Determine the [X, Y] coordinate at the center of the cell enclosing the given text.  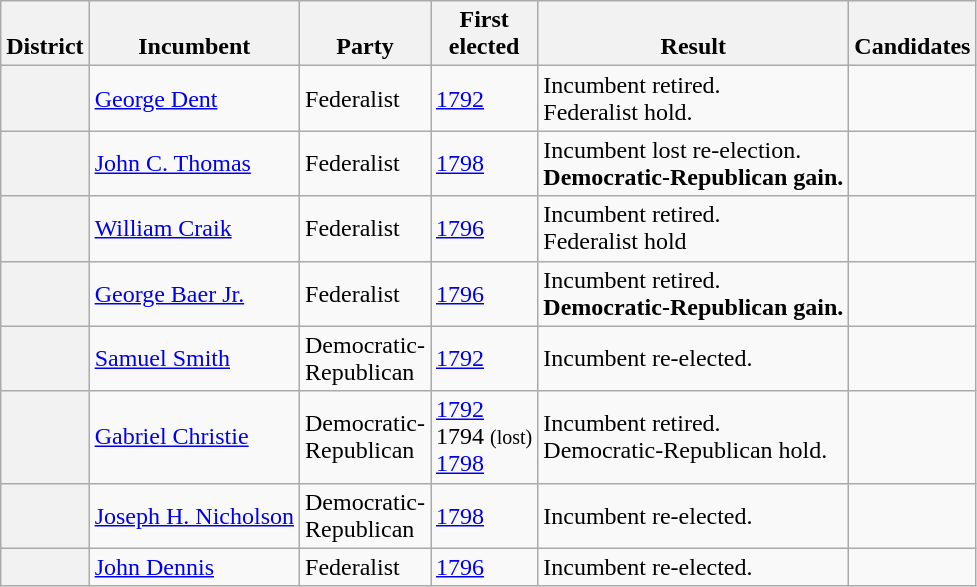
George Baer Jr. [194, 294]
Incumbent [194, 34]
Joseph H. Nicholson [194, 516]
George Dent [194, 98]
John C. Thomas [194, 164]
Incumbent retired.Democratic-Republican hold. [694, 437]
Candidates [912, 34]
Samuel Smith [194, 358]
Incumbent retired.Democratic-Republican gain. [694, 294]
Gabriel Christie [194, 437]
William Craik [194, 228]
District [45, 34]
Firstelected [484, 34]
Incumbent retired.Federalist hold. [694, 98]
John Dennis [194, 567]
Incumbent lost re-election.Democratic-Republican gain. [694, 164]
Result [694, 34]
Incumbent retired.Federalist hold [694, 228]
Party [366, 34]
17921794 (lost)1798 [484, 437]
